Return [x, y] of the center of cell containing provided text 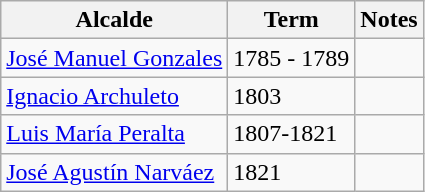
Alcalde [114, 20]
1821 [292, 172]
Notes [389, 20]
José Manuel Gonzales [114, 58]
1785 - 1789 [292, 58]
Luis María Peralta [114, 134]
1807-1821 [292, 134]
1803 [292, 96]
José Agustín Narváez [114, 172]
Ignacio Archuleto [114, 96]
Term [292, 20]
